Search for the cell housing the specified text and yield its (X, Y) center coordinate. 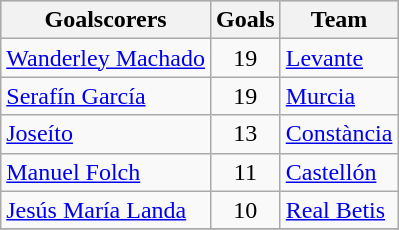
Joseíto (106, 134)
11 (245, 172)
Constància (339, 134)
Castellón (339, 172)
Real Betis (339, 210)
Murcia (339, 96)
Manuel Folch (106, 172)
Jesús María Landa (106, 210)
Serafín García (106, 96)
Wanderley Machado (106, 58)
13 (245, 134)
Goals (245, 20)
Levante (339, 58)
Goalscorers (106, 20)
10 (245, 210)
Team (339, 20)
